Locate the cell with the specified text and output its [X, Y] center coordinate. 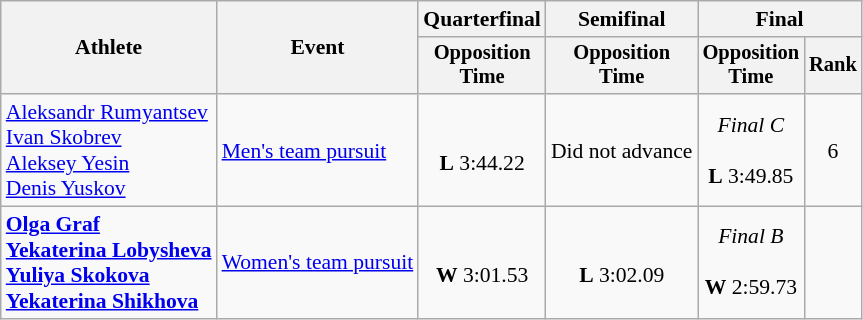
Athlete [109, 48]
L 3:02.09 [622, 263]
W 3:01.53 [482, 263]
Rank [833, 66]
6 [833, 150]
Final BW 2:59.73 [752, 263]
Quarterfinal [482, 19]
L 3:44.22 [482, 150]
Olga GrafYekaterina LobyshevaYuliya SkokovaYekaterina Shikhova [109, 263]
Final CL 3:49.85 [752, 150]
Final [780, 19]
Event [318, 48]
Women's team pursuit [318, 263]
Aleksandr RumyantsevIvan SkobrevAleksey YesinDenis Yuskov [109, 150]
Semifinal [622, 19]
Men's team pursuit [318, 150]
Did not advance [622, 150]
